Search for the cell housing the specified text and yield its [x, y] center coordinate. 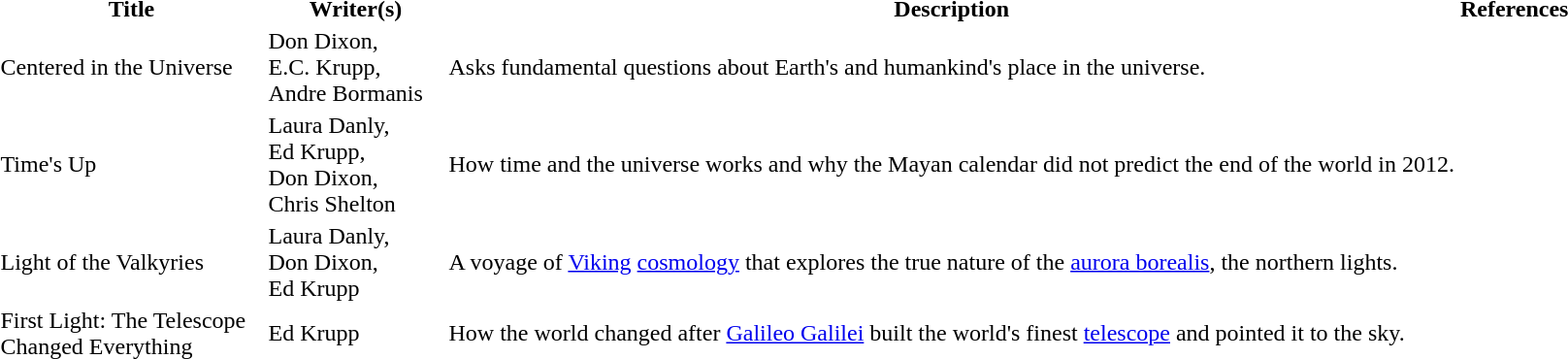
Laura Danly,Don Dixon,Ed Krupp [355, 262]
A voyage of Viking cosmology that explores the true nature of the aurora borealis, the northern lights. [951, 262]
Laura Danly,Ed Krupp,Don Dixon,Chris Shelton [355, 165]
Asks fundamental questions about Earth's and humankind's place in the universe. [951, 67]
How time and the universe works and why the Mayan calendar did not predict the end of the world in 2012. [951, 165]
Don Dixon,E.C. Krupp,Andre Bormanis [355, 67]
